Output the (X, Y) coordinate of the center of the cell containing the given text.  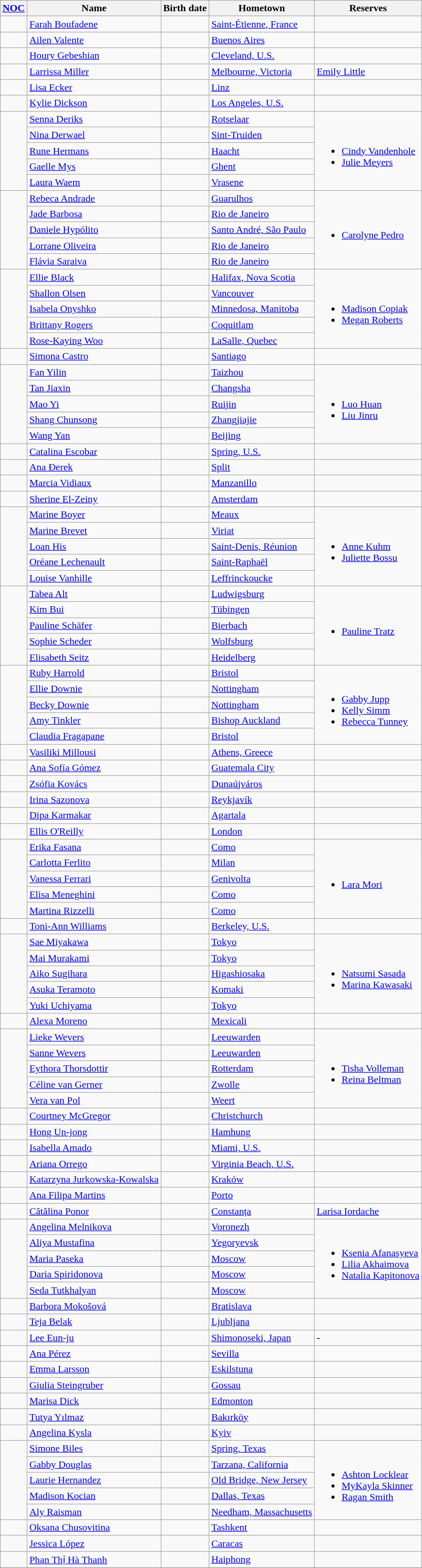
Kim Bui (94, 610)
Ghent (262, 166)
Minnedosa, Manitoba (262, 309)
Angelina Melnikova (94, 1227)
Halifax, Nova Scotia (262, 277)
Ksenia AfanasyevaLilia AkhaimovaNatalia Kapitonova (368, 1259)
Higashiosaka (262, 974)
Toni-Ann Williams (94, 926)
NOC (14, 8)
Giulia Steingruber (94, 1385)
Vancouver (262, 293)
Laura Waem (94, 182)
Oksana Chusovitina (94, 1528)
Rotselaar (262, 119)
Mexicali (262, 1021)
Lee Eun-ju (94, 1338)
Porto (262, 1195)
Name (94, 8)
Madison CopiakMegan Roberts (368, 309)
Ariana Orrego (94, 1163)
Aly Raisman (94, 1512)
Leffrinckoucke (262, 578)
Ellis O'Reilly (94, 831)
Gossau (262, 1385)
Erika Fasana (94, 847)
Tübingen (262, 610)
Larrissa Miller (94, 72)
Isabela Onyshko (94, 309)
Houry Gebeshian (94, 56)
Komaki (262, 990)
Guarulhos (262, 198)
Phan Thị Hà Thanh (94, 1560)
Ana Pérez (94, 1353)
Nina Derwael (94, 135)
Pauline Schäfer (94, 625)
Wolfsburg (262, 641)
Hometown (262, 8)
Split (262, 467)
Lara Mori (368, 879)
Kylie Dickson (94, 103)
Angelina Kysla (94, 1432)
Haacht (262, 151)
Teja Belak (94, 1322)
Zhangjiajie (262, 420)
Farah Boufadene (94, 24)
Marcia Vidiaux (94, 483)
Linz (262, 87)
Birth date (185, 8)
Ruby Harrold (94, 673)
Meaux (262, 515)
Laurie Hernandez (94, 1480)
Elisabeth Seitz (94, 657)
Ruijin (262, 404)
Martina Rizzelli (94, 910)
Yuki Uchiyama (94, 1005)
Reserves (368, 8)
Marine Brevet (94, 531)
Wang Yan (94, 435)
Yegoryevsk (262, 1243)
Vasiliki Millousi (94, 752)
Heidelberg (262, 657)
Santo André, São Paulo (262, 230)
Gabby JuppKelly SimmRebecca Tunney (368, 704)
Ellie Black (94, 277)
Brittany Rogers (94, 325)
Hong Un-jong (94, 1132)
Zwolle (262, 1084)
Aiko Sugihara (94, 974)
Simone Biles (94, 1448)
Natsumi SasadaMarina Kawasaki (368, 973)
Agartala (262, 815)
Simona Castro (94, 356)
Reykjavík (262, 800)
Sae Miyakawa (94, 942)
Maria Paseka (94, 1259)
Ana Đerek (94, 467)
Gabby Douglas (94, 1464)
Madison Kocian (94, 1496)
Beijing (262, 435)
Marine Boyer (94, 515)
Milan (262, 863)
Luo HuanLiu Jinru (368, 404)
Needham, Massachusetts (262, 1512)
Ashton LocklearMyKayla SkinnerRagan Smith (368, 1480)
Dallas, Texas (262, 1496)
Zsófia Kovács (94, 784)
Dipa Karmakar (94, 815)
Buenos Aires (262, 40)
Jade Barbosa (94, 214)
Loan His (94, 546)
Los Angeles, U.S. (262, 103)
Vrasene (262, 182)
Tarzana, California (262, 1464)
Manzanillo (262, 483)
Miami, U.S. (262, 1148)
Ailen Valente (94, 40)
Rotterdam (262, 1069)
Christchurch (262, 1116)
Genivolta (262, 879)
Kraków (262, 1179)
Melbourne, Victoria (262, 72)
Ana Filipa Martins (94, 1195)
Bierbach (262, 625)
Mao Yi (94, 404)
Claudia Fragapane (94, 736)
Tan Jiaxin (94, 388)
Larisa Iordache (368, 1211)
Ljubljana (262, 1322)
Ellie Downie (94, 689)
Rose-Kaying Woo (94, 341)
Courtney McGregor (94, 1116)
Lieke Wevers (94, 1037)
Carlotta Ferlito (94, 863)
Barbora Mokošová (94, 1306)
Sophie Scheder (94, 641)
Fan Yilin (94, 372)
Elisa Meneghini (94, 894)
Carolyne Pedro (368, 230)
Emily Little (368, 72)
Amsterdam (262, 499)
Guatemala City (262, 768)
Kyiv (262, 1432)
Viriat (262, 531)
- (368, 1338)
Asuka Teramoto (94, 990)
Pauline Tratz (368, 625)
Spring, U.S. (262, 451)
Vera van Pol (94, 1100)
Mai Murakami (94, 958)
Ana Sofía Gómez (94, 768)
Sherine El-Zeiny (94, 499)
Irina Sazonova (94, 800)
Seda Tutkhalyan (94, 1290)
Berkeley, U.S. (262, 926)
Lisa Ecker (94, 87)
Alexa Moreno (94, 1021)
Virginia Beach, U.S. (262, 1163)
Daria Spiridonova (94, 1274)
Bishop Auckland (262, 721)
Tashkent (262, 1528)
LaSalle, Quebec (262, 341)
Flávia Saraiva (94, 262)
Daniele Hypólito (94, 230)
Coquitlam (262, 325)
Weert (262, 1100)
Sevilla (262, 1353)
Isabella Amado (94, 1148)
Sint-Truiden (262, 135)
Bratislava (262, 1306)
Catalina Escobar (94, 451)
Santiago (262, 356)
Saint-Denis, Réunion (262, 546)
Emma Larsson (94, 1369)
Shallon Olsen (94, 293)
Lorrane Oliveira (94, 246)
Saint-Étienne, France (262, 24)
Shimonoseki, Japan (262, 1338)
Voronezh (262, 1227)
Rebeca Andrade (94, 198)
Edmonton (262, 1401)
Dunaújváros (262, 784)
Changsha (262, 388)
Céline van Gerner (94, 1084)
Gaelle Mys (94, 166)
Tabea Alt (94, 594)
Cătălina Ponor (94, 1211)
Haiphong (262, 1560)
Rune Hermans (94, 151)
Amy Tinkler (94, 721)
Spring, Texas (262, 1448)
Vanessa Ferrari (94, 879)
Eythora Thorsdottir (94, 1069)
Anne KuhmJuliette Bossu (368, 546)
Athens, Greece (262, 752)
Constanța (262, 1211)
Sanne Wevers (94, 1053)
Caracas (262, 1543)
Louise Vanhille (94, 578)
Senna Deriks (94, 119)
Marisa Dick (94, 1401)
Shang Chunsong (94, 420)
Old Bridge, New Jersey (262, 1480)
Cleveland, U.S. (262, 56)
Jessica López (94, 1543)
Hamhung (262, 1132)
Ludwigsburg (262, 594)
Aliya Mustafina (94, 1243)
Tutya Yılmaz (94, 1417)
Becky Downie (94, 705)
Katarzyna Jurkowska-Kowalska (94, 1179)
Saint-Raphaël (262, 562)
London (262, 831)
Cindy VandenholeJulie Meyers (368, 151)
Eskilstuna (262, 1369)
Tisha VollemanReina Beltman (368, 1069)
Oréane Lechenault (94, 562)
Taizhou (262, 372)
Bakırköy (262, 1417)
